Determine the [X, Y] coordinate at the center of the cell enclosing the given text.  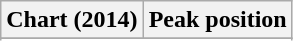
Chart (2014) [72, 20]
Peak position [218, 20]
